From the cell containing the given text, extract its center point as [X, Y] coordinate. 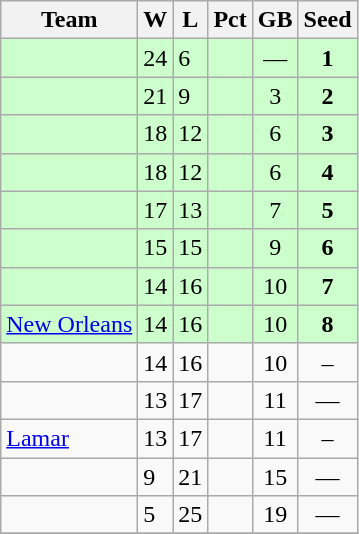
Lamar [70, 438]
24 [156, 58]
2 [328, 96]
4 [328, 172]
25 [190, 515]
Pct [230, 20]
L [190, 20]
W [156, 20]
8 [328, 324]
19 [275, 515]
Team [70, 20]
Seed [328, 20]
1 [328, 58]
GB [275, 20]
New Orleans [70, 324]
